Detect which cell encompasses the target text, then output its (x, y) center coordinate. 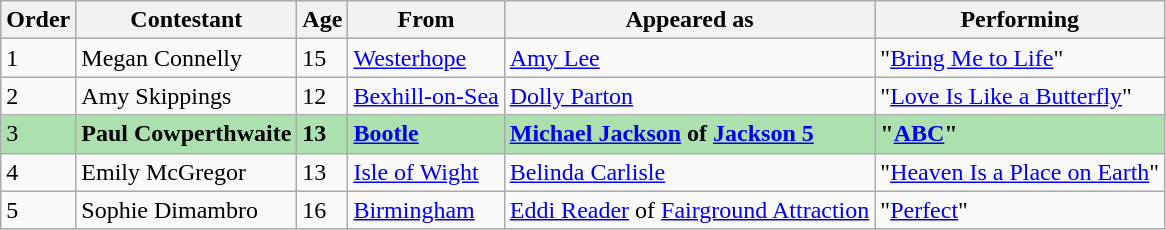
Performing (1020, 20)
Isle of Wight (426, 172)
3 (38, 134)
12 (322, 96)
Birmingham (426, 210)
Megan Connelly (186, 58)
Bexhill-on-Sea (426, 96)
"Perfect" (1020, 210)
From (426, 20)
2 (38, 96)
5 (38, 210)
Emily McGregor (186, 172)
Appeared as (690, 20)
Age (322, 20)
1 (38, 58)
"Heaven Is a Place on Earth" (1020, 172)
16 (322, 210)
"ABC" (1020, 134)
Amy Skippings (186, 96)
Amy Lee (690, 58)
Contestant (186, 20)
Dolly Parton (690, 96)
15 (322, 58)
Order (38, 20)
Bootle (426, 134)
Paul Cowperthwaite (186, 134)
"Love Is Like a Butterfly" (1020, 96)
Westerhope (426, 58)
Sophie Dimambro (186, 210)
Michael Jackson of Jackson 5 (690, 134)
Belinda Carlisle (690, 172)
Eddi Reader of Fairground Attraction (690, 210)
4 (38, 172)
"Bring Me to Life" (1020, 58)
